Scan for the cell matching the given text and deliver its (x, y) coordinate at center. 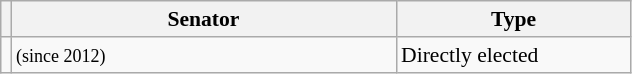
Directly elected (514, 55)
Senator (204, 19)
(since 2012) (204, 55)
Type (514, 19)
